Pinpoint the cell where the given text exists, returning its [x, y] midpoint coordinate. 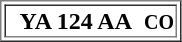
YA 124 AA CO [90, 20]
